Extract the [X, Y] coordinate from the center of the cell holding the provided text.  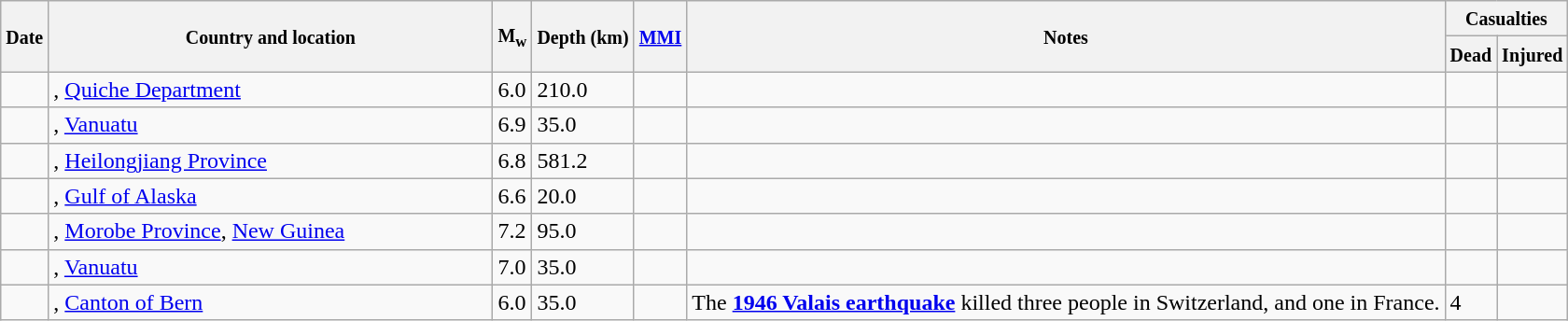
20.0 [582, 196]
581.2 [582, 160]
95.0 [582, 231]
Mw [512, 36]
210.0 [582, 90]
4 [1471, 302]
6.9 [512, 125]
MMI [661, 36]
Dead [1471, 54]
, Heilongjiang Province [271, 160]
Injured [1533, 54]
, Canton of Bern [271, 302]
, Quiche Department [271, 90]
The 1946 Valais earthquake killed three people in Switzerland, and one in France. [1066, 302]
Notes [1066, 36]
Country and location [271, 36]
, Morobe Province, New Guinea [271, 231]
6.6 [512, 196]
Depth (km) [582, 36]
7.0 [512, 267]
, Gulf of Alaska [271, 196]
Casualties [1506, 19]
6.8 [512, 160]
Date [24, 36]
7.2 [512, 231]
